Detect which cell encompasses the target text, then output its (x, y) center coordinate. 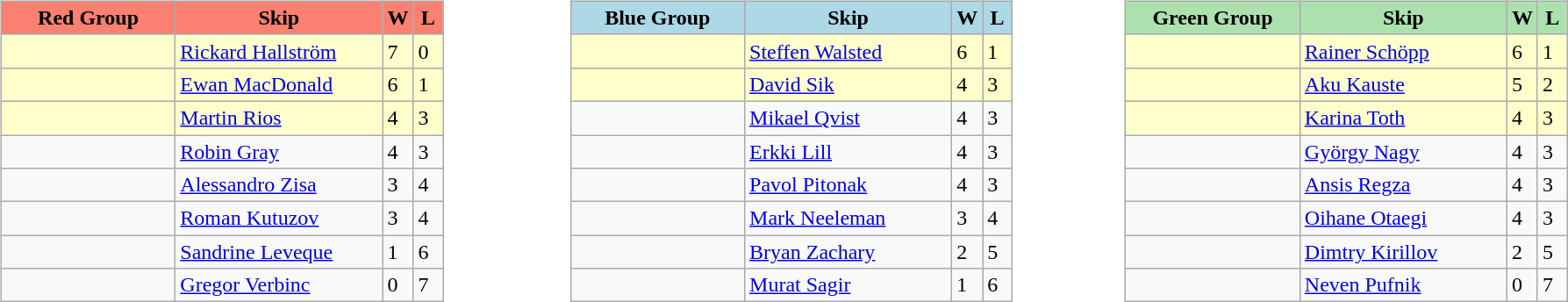
Gregor Verbinc (279, 285)
Oihane Otaegi (1403, 219)
Karina Toth (1403, 118)
Neven Pufnik (1403, 285)
Dimtry Kirillov (1403, 252)
Bryan Zachary (848, 252)
Rainer Schöpp (1403, 51)
György Nagy (1403, 152)
Red Group (88, 18)
David Sik (848, 84)
Green Group (1213, 18)
Blue Group (658, 18)
Roman Kutuzov (279, 219)
Mark Neeleman (848, 219)
Ewan MacDonald (279, 84)
Ansis Regza (1403, 185)
Rickard Hallström (279, 51)
Martin Rios (279, 118)
Pavol Pitonak (848, 185)
Steffen Walsted (848, 51)
Mikael Qvist (848, 118)
Murat Sagir (848, 285)
Robin Gray (279, 152)
Sandrine Leveque (279, 252)
Erkki Lill (848, 152)
Aku Kauste (1403, 84)
Alessandro Zisa (279, 185)
